Output the [x, y] coordinate of the center of the cell containing the given text.  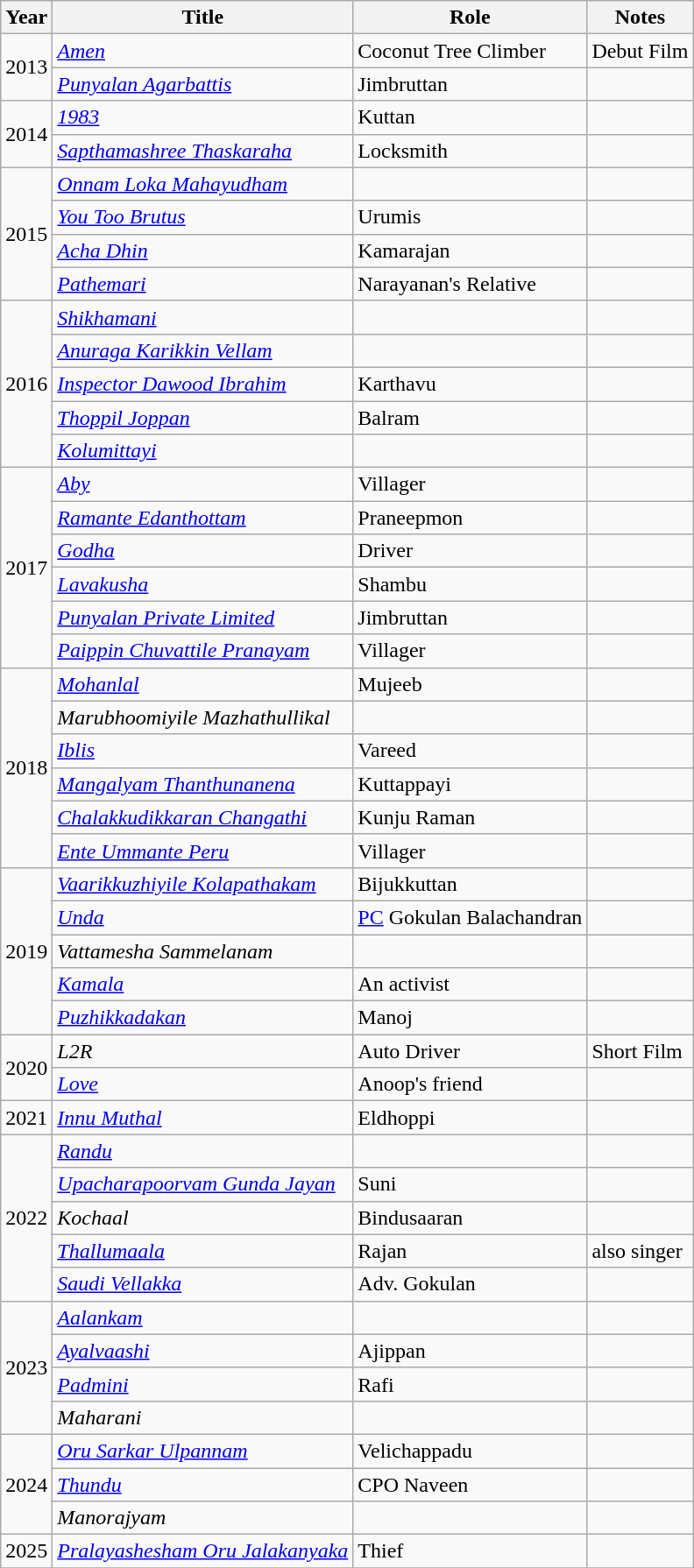
Puzhikkadakan [203, 1018]
Paippin Chuvattile Pranayam [203, 651]
Thundu [203, 1485]
Mangalyam Thanthunanena [203, 784]
An activist [470, 985]
Shikhamani [203, 317]
Narayanan's Relative [470, 284]
Acha Dhin [203, 251]
Ajippan [470, 1351]
1983 [203, 117]
2023 [26, 1367]
Velichappadu [470, 1451]
Bijukkuttan [470, 884]
also singer [640, 1251]
Vaarikkuzhiyile Kolapathakam [203, 884]
2024 [26, 1484]
Unda [203, 917]
Anuraga Karikkin Vellam [203, 350]
2013 [26, 67]
Urumis [470, 217]
Ente Ummante Peru [203, 851]
Eldhoppi [470, 1118]
Inspector Dawood Ibrahim [203, 384]
Mujeeb [470, 684]
Manorajyam [203, 1518]
Thief [470, 1551]
Vareed [470, 751]
Thallumaala [203, 1251]
Saudi Vellakka [203, 1284]
Randu [203, 1151]
Rajan [470, 1251]
Kunju Raman [470, 817]
Aalankam [203, 1317]
Karthavu [470, 384]
2022 [26, 1218]
Shambu [470, 584]
Marubhoomiyile Mazhathullikal [203, 717]
Kamarajan [470, 251]
Anoop's friend [470, 1084]
2014 [26, 134]
2025 [26, 1551]
Iblis [203, 751]
Kamala [203, 985]
Padmini [203, 1384]
Manoj [470, 1018]
Title [203, 18]
Kuttan [470, 117]
Oru Sarkar Ulpannam [203, 1451]
Kuttappayi [470, 784]
2019 [26, 950]
Balram [470, 418]
CPO Naveen [470, 1485]
Kochaal [203, 1218]
Sapthamashree Thaskaraha [203, 151]
Debut Film [640, 51]
Thoppil Joppan [203, 418]
Love [203, 1084]
PC Gokulan Balachandran [470, 917]
Punyalan Agarbattis [203, 84]
Coconut Tree Climber [470, 51]
2016 [26, 384]
Locksmith [470, 151]
Pralayashesham Oru Jalakanyaka [203, 1551]
Godha [203, 551]
Mohanlal [203, 684]
Ayalvaashi [203, 1351]
Notes [640, 18]
Bindusaaran [470, 1218]
Auto Driver [470, 1051]
Aby [203, 484]
Maharani [203, 1417]
Lavakusha [203, 584]
Chalakkudikkaran Changathi [203, 817]
Praneepmon [470, 518]
Amen [203, 51]
Rafi [470, 1384]
Short Film [640, 1051]
Year [26, 18]
2018 [26, 767]
Adv. Gokulan [470, 1284]
2017 [26, 568]
2015 [26, 234]
Ramante Edanthottam [203, 518]
Innu Muthal [203, 1118]
Pathemari [203, 284]
Punyalan Private Limited [203, 618]
Role [470, 18]
Driver [470, 551]
You Too Brutus [203, 217]
L2R [203, 1051]
Upacharapoorvam Gunda Jayan [203, 1184]
Vattamesha Sammelanam [203, 950]
Onnam Loka Mahayudham [203, 184]
2020 [26, 1068]
2021 [26, 1118]
Kolumittayi [203, 451]
Suni [470, 1184]
